Detect which cell encompasses the target text, then output its (X, Y) center coordinate. 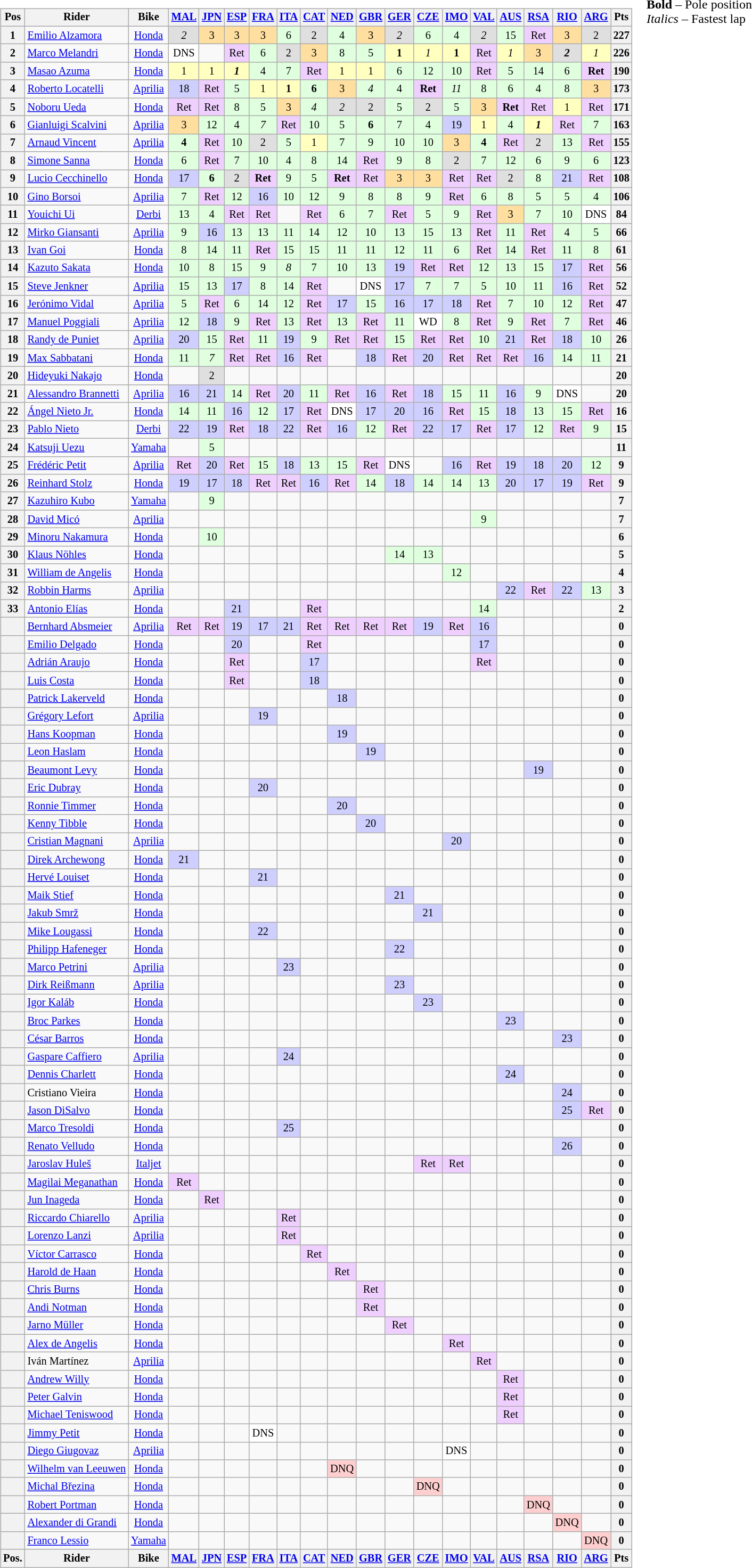
106 (622, 196)
Hideyuki Nakajo (77, 376)
30 (13, 555)
Frédéric Petit (77, 465)
226 (622, 53)
66 (622, 233)
Max Sabbatani (77, 358)
Broc Parkes (77, 1021)
52 (622, 286)
Katsuji Uezu (77, 447)
Gaspare Caffiero (77, 1057)
Randy de Puniet (77, 340)
Marco Tresoldi (77, 1128)
47 (622, 304)
David Micó (77, 519)
Gino Borsoi (77, 196)
Andi Notman (77, 1308)
Youichi Ui (77, 215)
61 (622, 250)
Hans Koopman (77, 734)
29 (13, 537)
Italjet (149, 1164)
Mirko Giansanti (77, 233)
173 (622, 89)
Pos (13, 18)
Manuel Poggiali (77, 322)
Arnaud Vincent (77, 143)
Marco Petrini (77, 967)
Kazuhiro Kubo (77, 501)
Patrick Lakerveld (77, 699)
56 (622, 268)
Jason DiSalvo (77, 1111)
28 (13, 519)
32 (13, 591)
Diego Giugovaz (77, 1451)
Ronnie Timmer (77, 806)
Wilhelm van Leeuwen (77, 1469)
Jun Inageda (77, 1200)
227 (622, 35)
Luis Costa (77, 680)
Gianluigi Scalvini (77, 125)
Harold de Haan (77, 1272)
33 (13, 609)
31 (13, 573)
César Barros (77, 1039)
Pos. (13, 1558)
Jimmy Petit (77, 1433)
Jerónimo Vidal (77, 304)
Masao Azuma (77, 71)
Alex de Angelis (77, 1343)
Robert Portman (77, 1505)
Peter Galvin (77, 1397)
Adrián Araujo (77, 662)
Grégory Lefort (77, 716)
155 (622, 143)
Renato Velludo (77, 1146)
Franco Lessio (77, 1540)
Noboru Ueda (77, 107)
Leon Haslam (77, 752)
Bernhard Absmeier (77, 627)
Beaumont Levy (77, 770)
Alexander di Grandi (77, 1523)
Jarno Müller (77, 1326)
Mike Lougassi (77, 931)
190 (622, 71)
Cristian Magnani (77, 842)
Igor Kaláb (77, 1003)
Víctor Carrasco (77, 1254)
Minoru Nakamura (77, 537)
Magilai Meganathan (77, 1182)
Lucio Cecchinello (77, 179)
84 (622, 215)
Pablo Nieto (77, 430)
Jaroslav Huleš (77, 1164)
Reinhard Stolz (77, 483)
123 (622, 161)
Chris Burns (77, 1290)
Iván Martínez (77, 1361)
46 (622, 322)
Emilio Delgado (77, 645)
Antonio Elías (77, 609)
108 (622, 179)
Ivan Goi (77, 250)
Cristiano Vieira (77, 1093)
Roberto Locatelli (77, 89)
Michal Březina (77, 1487)
Jakub Smrž (77, 913)
27 (13, 501)
171 (622, 107)
Eric Dubray (77, 788)
Ángel Nieto Jr. (77, 412)
Marco Melandri (77, 53)
Riccardo Chiarello (77, 1218)
Direk Archewong (77, 859)
Kenny Tibble (77, 824)
163 (622, 125)
Michael Teniswood (77, 1415)
Dennis Charlett (77, 1074)
Robbin Harms (77, 591)
Lorenzo Lanzi (77, 1236)
Alessandro Brannetti (77, 393)
Andrew Willy (77, 1380)
Emilio Alzamora (77, 35)
WD (428, 322)
Kazuto Sakata (77, 268)
Maik Stief (77, 896)
Simone Sanna (77, 161)
William de Angelis (77, 573)
Philipp Hafeneger (77, 949)
Hervé Louiset (77, 877)
Klaus Nöhles (77, 555)
Steve Jenkner (77, 286)
Dirk Reißmann (77, 985)
